For the text-containing cell, return its midpoint in [X, Y] coordinate format. 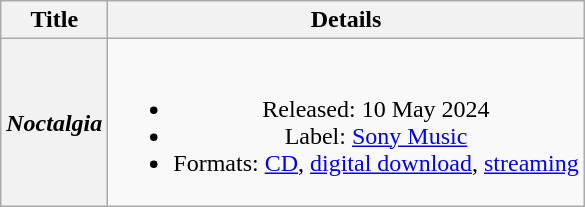
Released: 10 May 2024Label: Sony MusicFormats: CD, digital download, streaming [346, 122]
Noctalgia [54, 122]
Title [54, 20]
Details [346, 20]
